Return (x, y) of the center of cell containing provided text 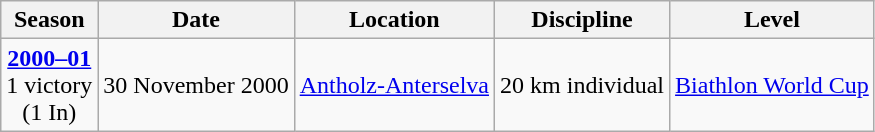
30 November 2000 (196, 85)
Discipline (582, 20)
Antholz-Anterselva (394, 85)
Date (196, 20)
Location (394, 20)
Season (50, 20)
2000–01 1 victory (1 In) (50, 85)
20 km individual (582, 85)
Biathlon World Cup (772, 85)
Level (772, 20)
